Search for the cell housing the specified text and yield its (X, Y) center coordinate. 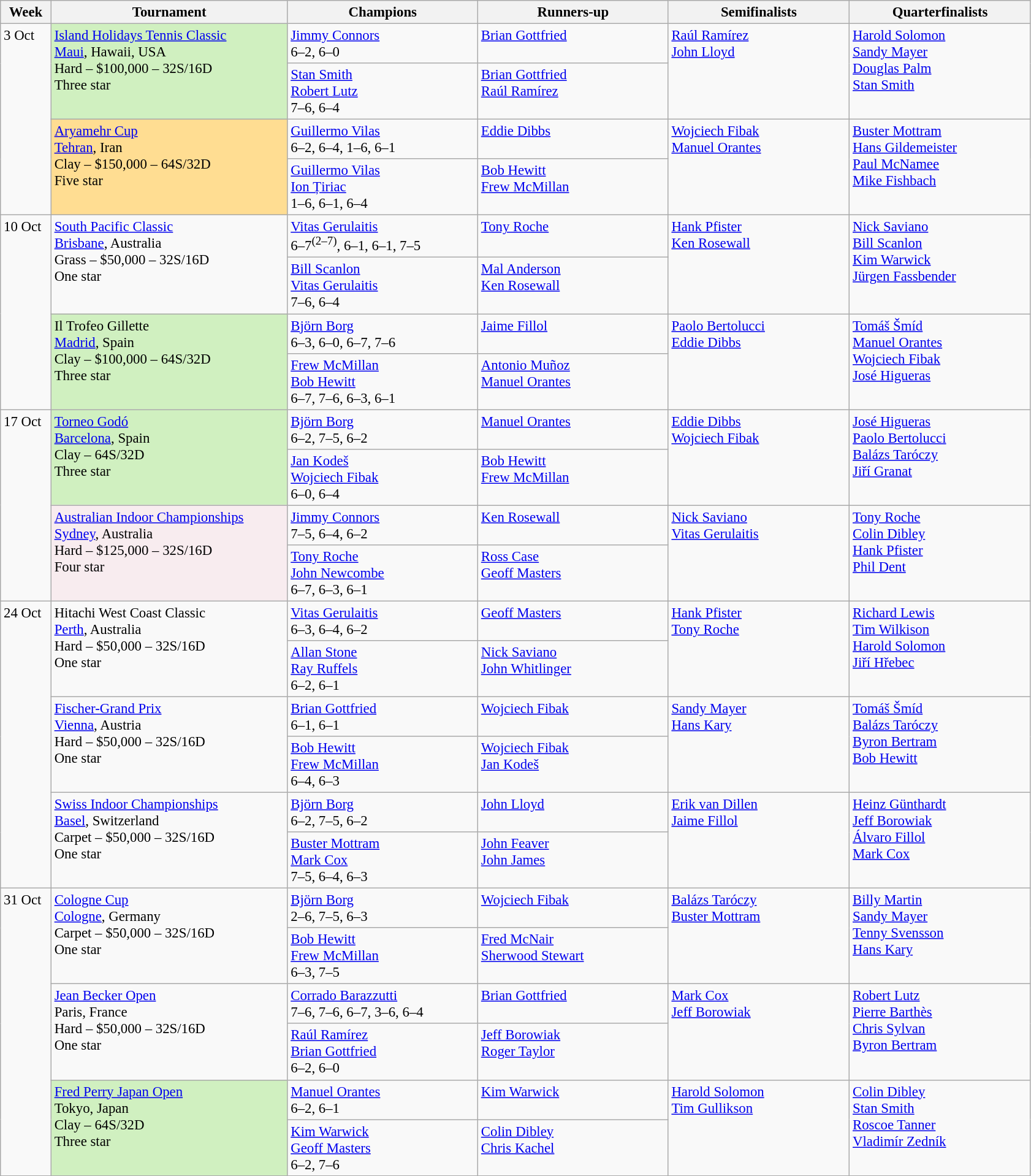
Colin Dibley Chris Kachel (574, 1148)
Bob Hewitt Frew McMillan 6–4, 6–3 (382, 765)
Robert Lutz Pierre Barthès Chris Sylvan Byron Bertram (940, 1032)
Jimmy Connors 6–2, 6–0 (382, 44)
Raúl Ramírez Brian Gottfried 6–2, 6–0 (382, 1052)
Tournament (169, 12)
South Pacific Classic Brisbane, Australia Grass – $50,000 – 32S/16D One star (169, 265)
Antonio Muñoz Manuel Orantes (574, 381)
Tony Roche Colin Dibley Hank Pfister Phil Dent (940, 553)
Quarterfinalists (940, 12)
Eddie Dibbs (574, 140)
24 Oct (26, 744)
Island Holidays Tennis Classic Maui, Hawaii, USA Hard – $100,000 – 32S/16D Three star (169, 72)
Buster Mottram Hans Gildemeister Paul McNamee Mike Fishbach (940, 167)
Mark Cox Jeff Borowiak (759, 1032)
Swiss Indoor Championships Basel, Switzerland Carpet – $50,000 – 32S/16D One star (169, 841)
Kim Warwick Geoff Masters 6–2, 7–6 (382, 1148)
Aryamehr Cup Tehran, Iran Clay – $150,000 – 64S/32D Five star (169, 167)
Jean Becker Open Paris, France Hard – $50,000 – 32S/16D One star (169, 1032)
John Lloyd (574, 813)
Tony Roche (574, 237)
Torneo Godó Barcelona, Spain Clay – 64S/32D Three star (169, 457)
Tomáš Šmíd Balázs Taróczy Byron Bertram Bob Hewitt (940, 744)
Vitas Gerulaitis 6–7(2–7), 6–1, 6–1, 7–5 (382, 237)
17 Oct (26, 505)
Australian Indoor Championships Sydney, Australia Hard – $125,000 – 32S/16D Four star (169, 553)
Guillermo Vilas Ion Țiriac 1–6, 6–1, 6–4 (382, 187)
Geoff Masters (574, 620)
Allan Stone Ray Ruffels 6–2, 6–1 (382, 669)
3 Oct (26, 120)
Buster Mottram Mark Cox 7–5, 6–4, 6–3 (382, 860)
Tomáš Šmíd Manuel Orantes Wojciech Fibak José Higueras (940, 362)
Eddie Dibbs Wojciech Fibak (759, 457)
Frew McMillan Bob Hewitt 6–7, 7–6, 6–3, 6–1 (382, 381)
Il Trofeo Gillette Madrid, Spain Clay – $100,000 – 64S/32D Three star (169, 362)
10 Oct (26, 313)
Brian Gottfried 6–1, 6–1 (382, 716)
Jan Kodeš Wojciech Fibak 6–0, 6–4 (382, 477)
José Higueras Paolo Bertolucci Balázs Taróczy Jiří Granat (940, 457)
Björn Borg 2–6, 7–5, 6–3 (382, 909)
Jimmy Connors 7–5, 6–4, 6–2 (382, 525)
Heinz Günthardt Jeff Borowiak Álvaro Fillol Mark Cox (940, 841)
Richard Lewis Tim Wilkison Harold Solomon Jiří Hřebec (940, 649)
Manuel Orantes (574, 429)
Ken Rosewall (574, 525)
Nick Saviano Vitas Gerulaitis (759, 553)
Bill Scanlon Vitas Gerulaitis 7–6, 6–4 (382, 286)
Cologne Cup Cologne, Germany Carpet – $50,000 – 32S/16D One star (169, 936)
John Feaver John James (574, 860)
Fischer-Grand Prix Vienna, Austria Hard – $50,000 – 32S/16D One star (169, 744)
Hitachi West Coast Classic Perth, Australia Hard – $50,000 – 32S/16D One star (169, 649)
Corrado Barazzutti 7–6, 7–6, 6–7, 3–6, 6–4 (382, 1004)
Stan Smith Robert Lutz 7–6, 6–4 (382, 91)
31 Oct (26, 1033)
Harold Solomon Sandy Mayer Douglas Palm Stan Smith (940, 72)
Brian Gottfried Raúl Ramírez (574, 91)
Balázs Taróczy Buster Mottram (759, 936)
Semifinalists (759, 12)
Tony Roche John Newcombe 6–7, 6–3, 6–1 (382, 573)
Jaime Fillol (574, 334)
Wojciech Fibak Manuel Orantes (759, 167)
Vitas Gerulaitis 6–3, 6–4, 6–2 (382, 620)
Nick Saviano John Whitlinger (574, 669)
Billy Martin Sandy Mayer Tenny Svensson Hans Kary (940, 936)
Fred McNair Sherwood Stewart (574, 956)
Week (26, 12)
Runners-up (574, 12)
Hank Pfister Ken Rosewall (759, 265)
Sandy Mayer Hans Kary (759, 744)
Guillermo Vilas 6–2, 6–4, 1–6, 6–1 (382, 140)
Jeff Borowiak Roger Taylor (574, 1052)
Paolo Bertolucci Eddie Dibbs (759, 362)
Harold Solomon Tim Gullikson (759, 1128)
Raúl Ramírez John Lloyd (759, 72)
Björn Borg 6–3, 6–0, 6–7, 7–6 (382, 334)
Nick Saviano Bill Scanlon Kim Warwick Jürgen Fassbender (940, 265)
Mal Anderson Ken Rosewall (574, 286)
Fred Perry Japan Open Tokyo, Japan Clay – 64S/32D Three star (169, 1128)
Champions (382, 12)
Bob Hewitt Frew McMillan 6–3, 7–5 (382, 956)
Manuel Orantes 6–2, 6–1 (382, 1100)
Kim Warwick (574, 1100)
Hank Pfister Tony Roche (759, 649)
Colin Dibley Stan Smith Roscoe Tanner Vladimír Zedník (940, 1128)
Wojciech Fibak Jan Kodeš (574, 765)
Ross Case Geoff Masters (574, 573)
Erik van Dillen Jaime Fillol (759, 841)
